Provide the [x, y] coordinate of the cell's center where the given text is located.  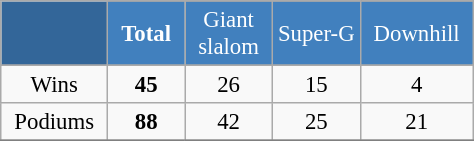
45 [146, 85]
21 [416, 122]
88 [146, 122]
25 [316, 122]
4 [416, 85]
Total [146, 34]
Super-G [316, 34]
42 [229, 122]
26 [229, 85]
Podiums [54, 122]
Wins [54, 85]
Giant slalom [229, 34]
15 [316, 85]
Downhill [416, 34]
